For the text-containing cell, return its midpoint in [x, y] coordinate format. 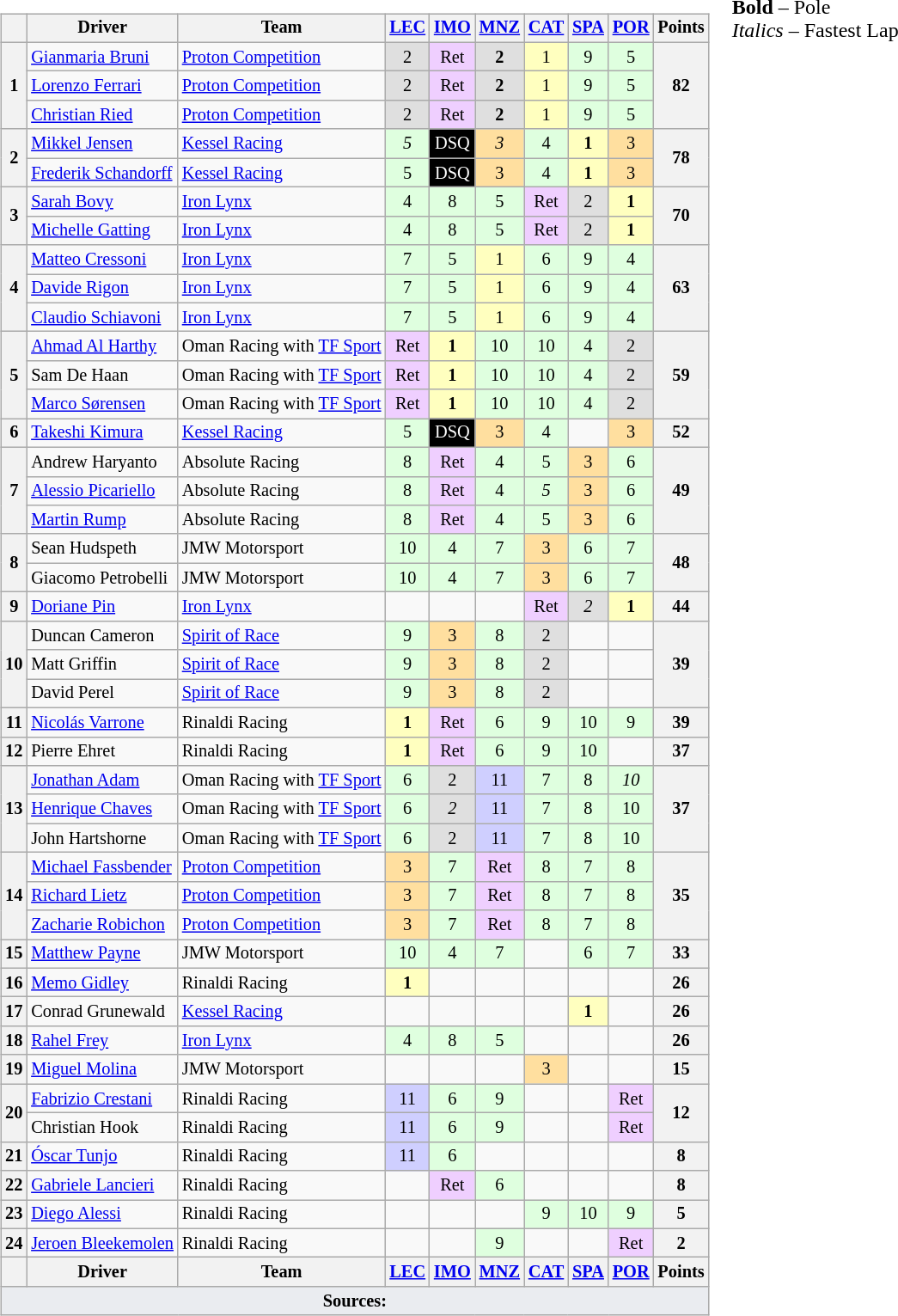
48 [681, 562]
Mikkel Jensen [102, 144]
16 [14, 982]
52 [681, 433]
John Hartshorne [102, 838]
Diego Alessi [102, 1215]
21 [14, 1156]
Memo Gidley [102, 982]
Martin Rump [102, 520]
David Perel [102, 694]
Henrique Chaves [102, 809]
Alessio Picariello [102, 491]
33 [681, 954]
Conrad Grunewald [102, 1012]
Matt Griffin [102, 664]
Sources: [354, 1301]
Michelle Gatting [102, 230]
Rahel Frey [102, 1041]
Andrew Haryanto [102, 462]
Marco Sørensen [102, 404]
Matthew Payne [102, 954]
Pierre Ehret [102, 751]
Lorenzo Ferrari [102, 86]
18 [14, 1041]
Nicolás Varrone [102, 722]
14 [14, 896]
Sarah Bovy [102, 202]
Sam De Haan [102, 376]
59 [681, 375]
Frederik Schandorff [102, 173]
78 [681, 158]
82 [681, 86]
23 [14, 1215]
17 [14, 1012]
Óscar Tunjo [102, 1156]
Richard Lietz [102, 896]
Zacharie Robichon [102, 925]
24 [14, 1243]
70 [681, 217]
Miguel Molina [102, 1069]
35 [681, 896]
20 [14, 1112]
Giacomo Petrobelli [102, 578]
49 [681, 490]
Davide Rigon [102, 289]
13 [14, 810]
Sean Hudspeth [102, 548]
Duncan Cameron [102, 635]
Michael Fassbender [102, 867]
Fabrizio Crestani [102, 1099]
Jeroen Bleekemolen [102, 1243]
Christian Ried [102, 115]
63 [681, 289]
Gianmaria Bruni [102, 57]
44 [681, 607]
Matteo Cressoni [102, 260]
Gabriele Lancieri [102, 1185]
19 [14, 1069]
Doriane Pin [102, 607]
Claudio Schiavoni [102, 317]
Christian Hook [102, 1128]
22 [14, 1185]
Jonathan Adam [102, 780]
Takeshi Kimura [102, 433]
Ahmad Al Harthy [102, 346]
